Determine the (X, Y) coordinate at the center of the cell enclosing the given text.  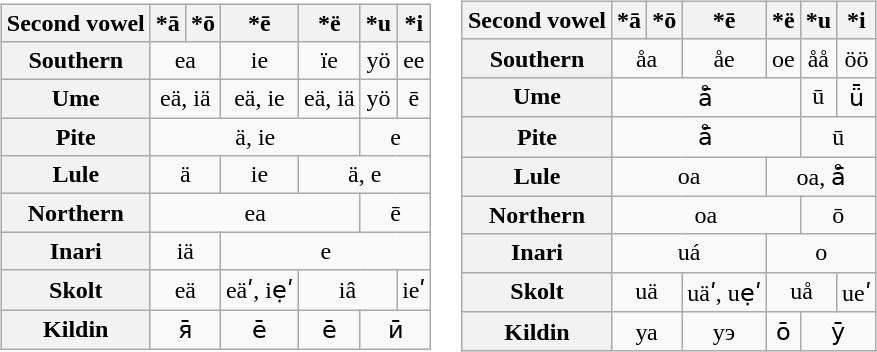
uá (690, 253)
ō (838, 215)
eä (185, 290)
ä, e (364, 175)
eä, ie (259, 99)
åå (818, 58)
ä, ie (255, 137)
ee (414, 61)
iâ (347, 290)
о̄ (783, 332)
uäʹ, uẹʹ (724, 292)
я̄ (185, 330)
iä (185, 251)
ӯ (838, 332)
ǖ (857, 97)
åe (724, 58)
uå (801, 292)
o (821, 253)
уа (647, 332)
ӣ (396, 330)
oa, å̄ (821, 176)
ueʹ (857, 292)
uä (647, 292)
öö (857, 58)
oe (783, 58)
ïe (329, 61)
åa (647, 58)
ieʹ (414, 290)
ä (185, 175)
eäʹ, iẹʹ (259, 290)
уэ (724, 332)
